From the cell containing the given text, extract its center point as (X, Y) coordinate. 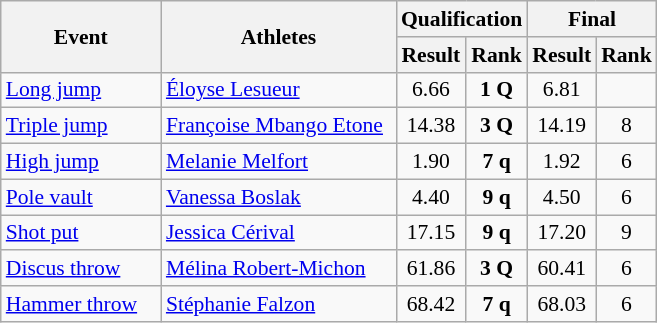
60.41 (562, 269)
Long jump (81, 90)
4.40 (431, 197)
Athletes (278, 36)
1.90 (431, 162)
Final (592, 19)
14.19 (562, 126)
Vanessa Boslak (278, 197)
Qualification (462, 19)
Hammer throw (81, 304)
High jump (81, 162)
6.81 (562, 90)
Jessica Cérival (278, 233)
Event (81, 36)
14.38 (431, 126)
1 Q (496, 90)
Stéphanie Falzon (278, 304)
17.15 (431, 233)
6.66 (431, 90)
68.03 (562, 304)
61.86 (431, 269)
9 (626, 233)
Françoise Mbango Etone (278, 126)
4.50 (562, 197)
Shot put (81, 233)
Discus throw (81, 269)
17.20 (562, 233)
Pole vault (81, 197)
68.42 (431, 304)
1.92 (562, 162)
Éloyse Lesueur (278, 90)
Mélina Robert-Michon (278, 269)
8 (626, 126)
Melanie Melfort (278, 162)
Triple jump (81, 126)
